Extract the (X, Y) coordinate from the center of the cell holding the provided text.  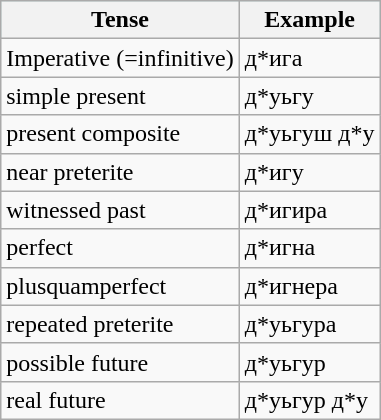
д*уьгу (310, 96)
perfect (120, 248)
present composite (120, 134)
д*игу (310, 172)
Imperative (=infinitive) (120, 58)
witnessed past (120, 210)
д*игира (310, 210)
д*ига (310, 58)
д*уьгуш д*у (310, 134)
Example (310, 20)
д*уьгур (310, 362)
д*игна (310, 248)
repeated preterite (120, 324)
Tense (120, 20)
д*уьгур д*у (310, 400)
д*уьгура (310, 324)
possible future (120, 362)
д*игнера (310, 286)
plusquamperfect (120, 286)
real future (120, 400)
near preterite (120, 172)
simple present (120, 96)
